Capture the cell that displays the provided text and extract its (x, y) central coordinate. 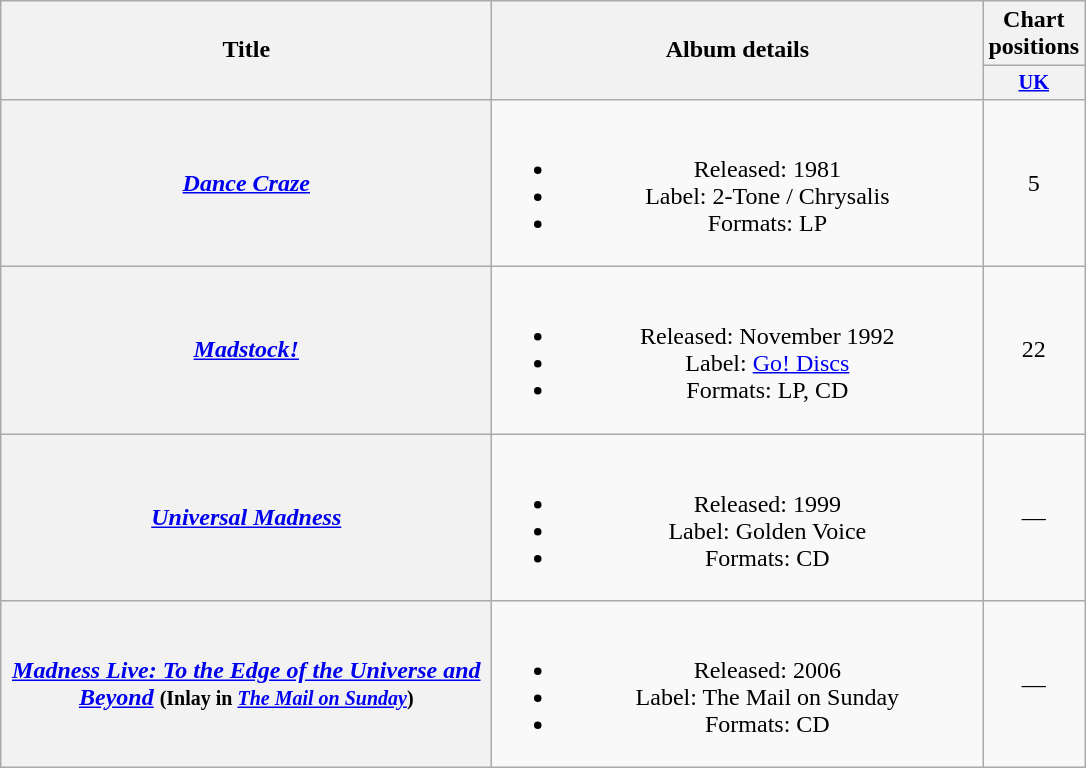
Universal Madness (246, 518)
22 (1034, 350)
Madstock! (246, 350)
5 (1034, 182)
Released: 1981Label: 2-Tone / ChrysalisFormats: LP (738, 182)
Released: 1999Label: Golden VoiceFormats: CD (738, 518)
Madness Live: To the Edge of the Universe and Beyond (Inlay in The Mail on Sunday) (246, 684)
Title (246, 50)
Dance Craze (246, 182)
Album details (738, 50)
Released: November 1992Label: Go! DiscsFormats: LP, CD (738, 350)
UK (1034, 83)
Released: 2006Label: The Mail on SundayFormats: CD (738, 684)
Chart positions (1034, 34)
